Output the (x, y) coordinate of the center of the cell containing the given text.  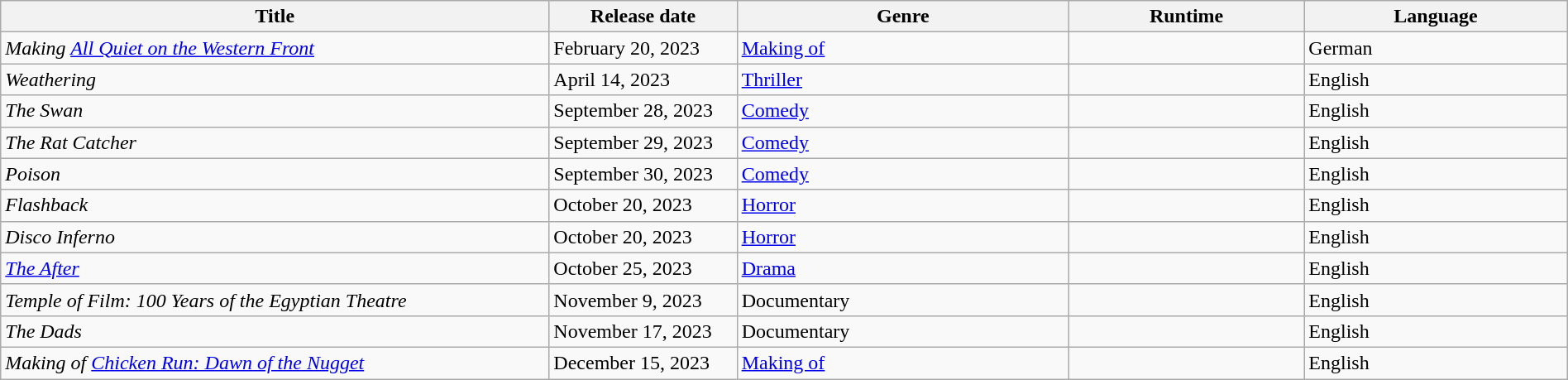
The After (275, 268)
Weathering (275, 79)
German (1436, 48)
Thriller (903, 79)
The Swan (275, 111)
The Rat Catcher (275, 142)
Disco Inferno (275, 237)
December 15, 2023 (643, 363)
September 28, 2023 (643, 111)
The Dads (275, 331)
Making of Chicken Run: Dawn of the Nugget (275, 363)
November 9, 2023 (643, 300)
Genre (903, 17)
September 30, 2023 (643, 174)
Poison (275, 174)
Making All Quiet on the Western Front (275, 48)
April 14, 2023 (643, 79)
Flashback (275, 205)
Language (1436, 17)
October 25, 2023 (643, 268)
Title (275, 17)
September 29, 2023 (643, 142)
Runtime (1186, 17)
Release date (643, 17)
Drama (903, 268)
Temple of Film: 100 Years of the Egyptian Theatre (275, 300)
February 20, 2023 (643, 48)
November 17, 2023 (643, 331)
